Identify which cell holds the provided text, then report its (X, Y) central coordinate. 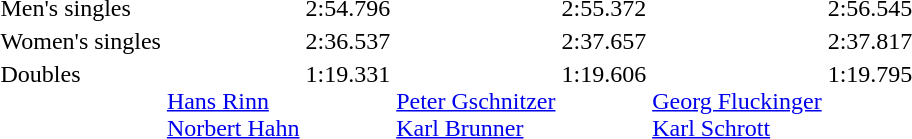
2:36.537 (348, 41)
2:37.657 (604, 41)
